Capture the cell that displays the provided text and extract its [x, y] central coordinate. 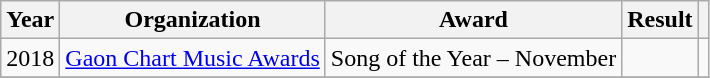
Award [473, 20]
Result [660, 20]
2018 [30, 58]
Gaon Chart Music Awards [193, 58]
Song of the Year – November [473, 58]
Year [30, 20]
Organization [193, 20]
